Detect which cell encompasses the target text, then output its (x, y) center coordinate. 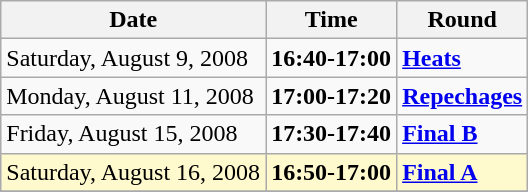
Monday, August 11, 2008 (134, 96)
Saturday, August 16, 2008 (134, 172)
16:40-17:00 (332, 58)
Heats (462, 58)
16:50-17:00 (332, 172)
17:00-17:20 (332, 96)
17:30-17:40 (332, 134)
Date (134, 20)
Final B (462, 134)
Time (332, 20)
Final A (462, 172)
Friday, August 15, 2008 (134, 134)
Repechages (462, 96)
Saturday, August 9, 2008 (134, 58)
Round (462, 20)
